Provide the (X, Y) coordinate of the cell's center where the given text is located.  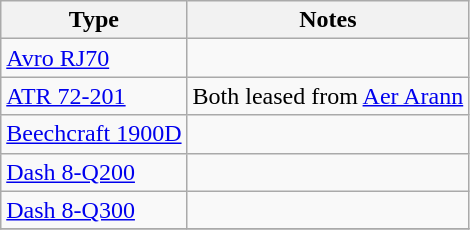
Type (94, 20)
Beechcraft 1900D (94, 134)
ATR 72-201 (94, 96)
Avro RJ70 (94, 58)
Dash 8-Q300 (94, 210)
Both leased from Aer Arann (328, 96)
Notes (328, 20)
Dash 8-Q200 (94, 172)
